Identify which cell holds the provided text, then report its [X, Y] central coordinate. 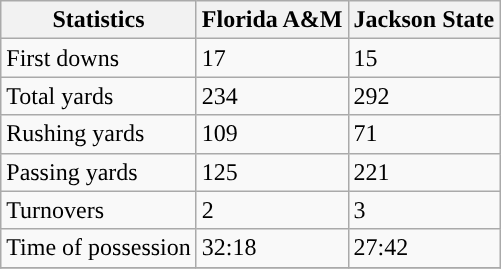
125 [272, 172]
292 [424, 96]
71 [424, 134]
3 [424, 210]
Passing yards [99, 172]
Jackson State [424, 20]
Rushing yards [99, 134]
Statistics [99, 20]
Time of possession [99, 248]
27:42 [424, 248]
Turnovers [99, 210]
17 [272, 58]
15 [424, 58]
234 [272, 96]
Florida A&M [272, 20]
109 [272, 134]
2 [272, 210]
221 [424, 172]
First downs [99, 58]
32:18 [272, 248]
Total yards [99, 96]
